Provide the (x, y) coordinate of the cell's center where the given text is located.  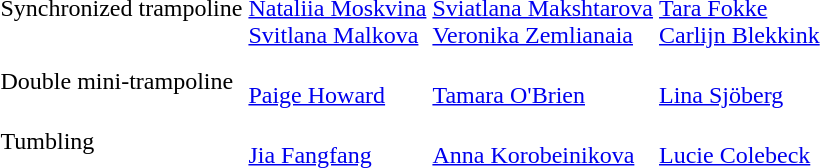
Paige Howard (338, 82)
Tamara O'Brien (543, 82)
